From the cell containing the given text, extract its center point as (X, Y) coordinate. 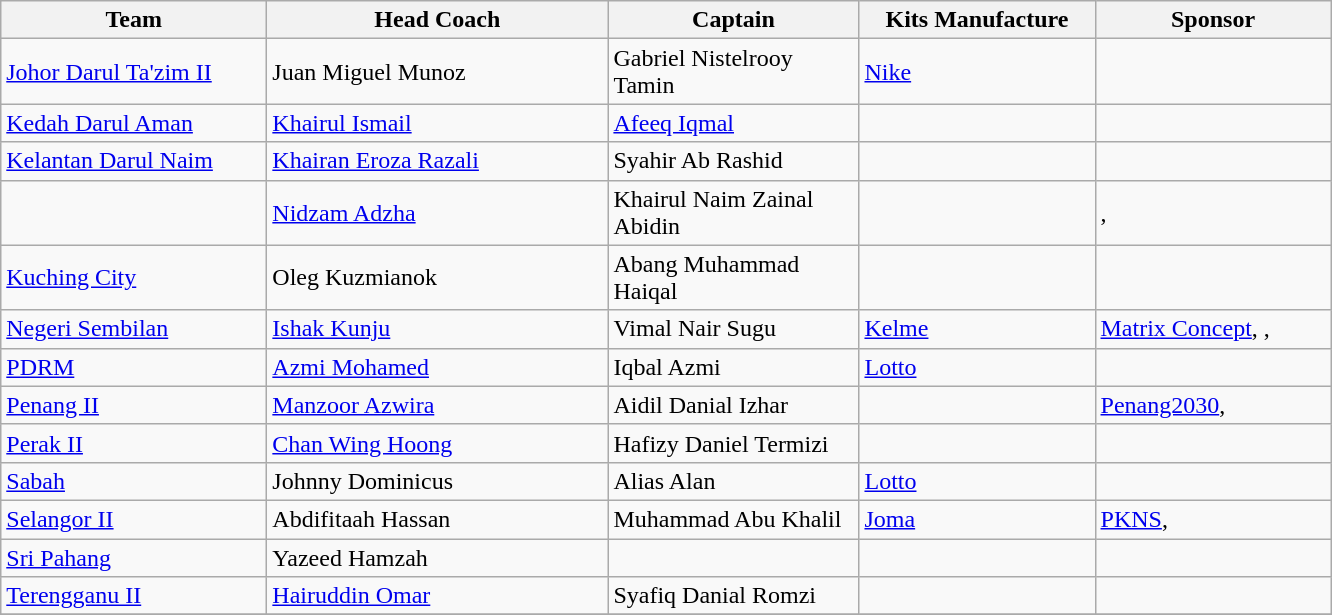
Matrix Concept, , (1213, 329)
Khairan Eroza Razali (438, 161)
PDRM (134, 367)
Khairul Naim Zainal Abidin (734, 212)
Sabah (134, 481)
, (1213, 212)
Nike (977, 72)
Oleg Kuzmianok (438, 278)
Kelantan Darul Naim (134, 161)
Perak II (134, 443)
Kuching City (134, 278)
PKNS, (1213, 519)
Penang2030, (1213, 405)
Muhammad Abu Khalil (734, 519)
Kits Manufacture (977, 20)
Aidil Danial Izhar (734, 405)
Juan Miguel Munoz (438, 72)
Penang II (134, 405)
Iqbal Azmi (734, 367)
Joma (977, 519)
Terengganu II (134, 596)
Head Coach (438, 20)
Kedah Darul Aman (134, 123)
Afeeq Iqmal (734, 123)
Syahir Ab Rashid (734, 161)
Alias Alan (734, 481)
Abdifitaah Hassan (438, 519)
Hairuddin Omar (438, 596)
Manzoor Azwira (438, 405)
Negeri Sembilan (134, 329)
Kelme (977, 329)
Johor Darul Ta'zim II (134, 72)
Johnny Dominicus (438, 481)
Captain (734, 20)
Yazeed Hamzah (438, 557)
Team (134, 20)
Chan Wing Hoong (438, 443)
Selangor II (134, 519)
Hafizy Daniel Termizi (734, 443)
Ishak Kunju (438, 329)
Gabriel Nistelrooy Tamin (734, 72)
Sri Pahang (134, 557)
Abang Muhammad Haiqal (734, 278)
Azmi Mohamed (438, 367)
Syafiq Danial Romzi (734, 596)
Nidzam Adzha (438, 212)
Khairul Ismail (438, 123)
Sponsor (1213, 20)
Vimal Nair Sugu (734, 329)
